Return (X, Y) of the center of cell containing provided text 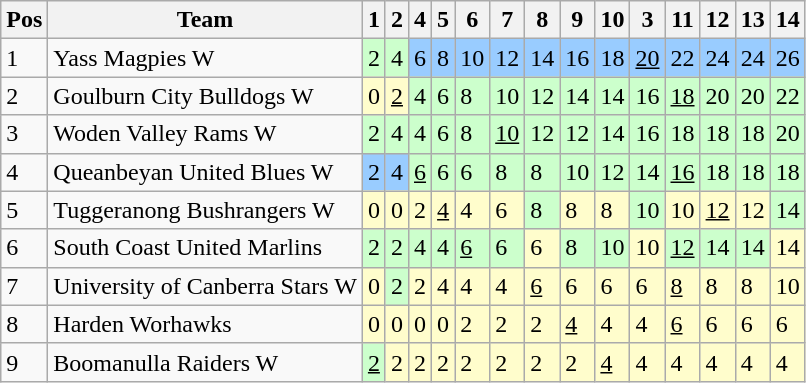
13 (752, 20)
University of Canberra Stars W (206, 286)
Tuggeranong Bushrangers W (206, 210)
Queanbeyan United Blues W (206, 172)
Goulburn City Bulldogs W (206, 96)
Harden Worhawks (206, 324)
11 (682, 20)
Yass Magpies W (206, 58)
Team (206, 20)
South Coast United Marlins (206, 248)
Pos (24, 20)
Woden Valley Rams W (206, 134)
Boomanulla Raiders W (206, 362)
26 (788, 58)
